From the cell containing the given text, extract its center point as [x, y] coordinate. 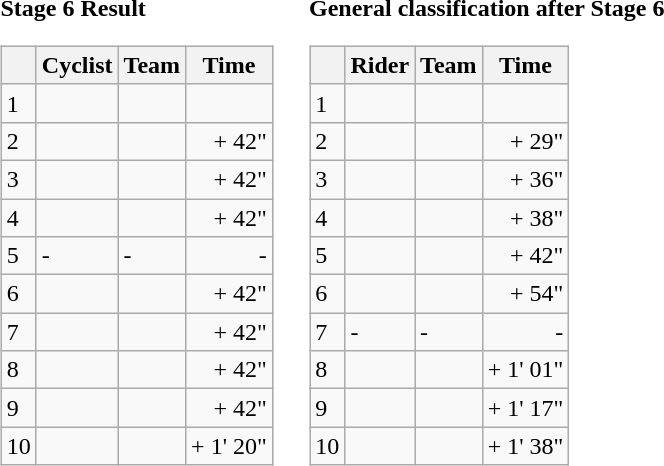
+ 54" [526, 294]
+ 29" [526, 141]
+ 1' 17" [526, 408]
+ 1' 20" [230, 446]
+ 38" [526, 217]
+ 1' 01" [526, 370]
+ 36" [526, 179]
Cyclist [77, 65]
Rider [380, 65]
+ 1' 38" [526, 446]
